Provide the (X, Y) coordinate of the cell's center where the given text is located.  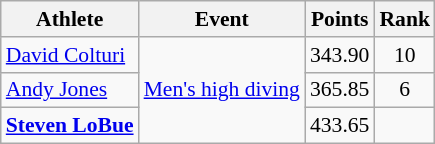
365.85 (340, 90)
10 (404, 55)
Rank (404, 19)
Men's high diving (222, 90)
Points (340, 19)
Event (222, 19)
6 (404, 90)
343.90 (340, 55)
Athlete (70, 19)
Steven LoBue (70, 126)
433.65 (340, 126)
David Colturi (70, 55)
Andy Jones (70, 90)
